From the cell containing the given text, extract its center point as (x, y) coordinate. 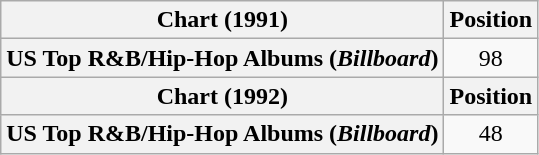
Chart (1991) (222, 20)
Chart (1992) (222, 96)
48 (491, 134)
98 (491, 58)
